Determine the [x, y] coordinate at the center of the cell enclosing the given text.  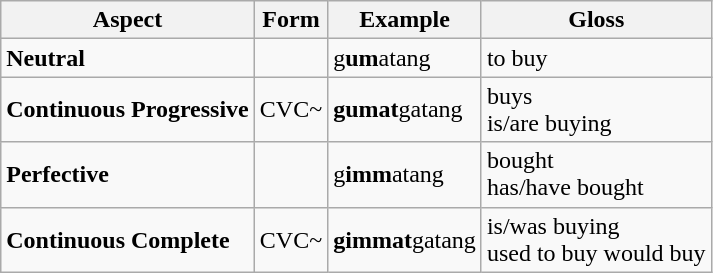
Form [290, 20]
Perfective [128, 174]
Neutral [128, 58]
Continuous Complete [128, 240]
buysis/are buying [596, 110]
Gloss [596, 20]
to buy [596, 58]
is/was buyingused to buy would buy [596, 240]
gimmatgatang [405, 240]
Example [405, 20]
gimmatang [405, 174]
boughthas/have bought [596, 174]
gumatgatang [405, 110]
Aspect [128, 20]
Continuous Progressive [128, 110]
gumatang [405, 58]
